Determine the [x, y] coordinate at the center of the cell enclosing the given text.  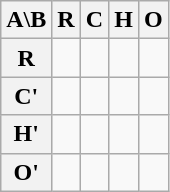
H' [26, 134]
O [153, 20]
C [94, 20]
H [124, 20]
A\B [26, 20]
C' [26, 96]
O' [26, 172]
